Detect which cell encompasses the target text, then output its (x, y) center coordinate. 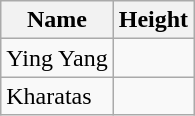
Name (57, 20)
Ying Yang (57, 58)
Kharatas (57, 96)
Height (153, 20)
